Determine the [X, Y] coordinate at the center of the cell enclosing the given text.  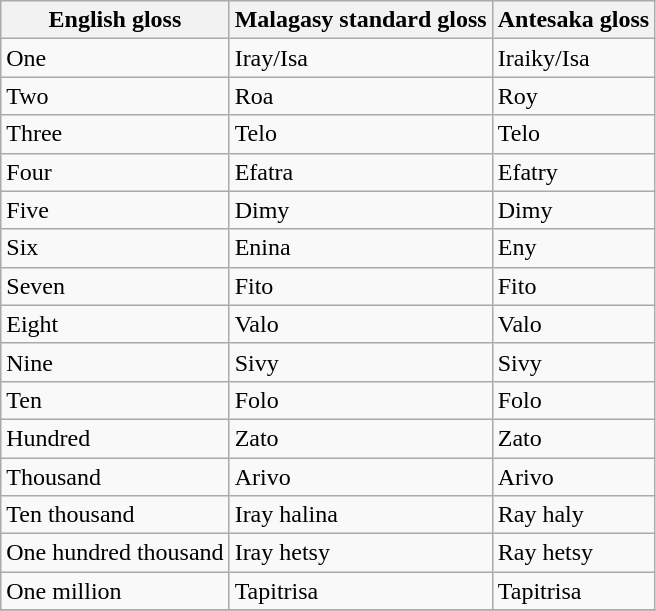
Iray halina [360, 515]
Four [115, 172]
One hundred thousand [115, 553]
Eight [115, 324]
Roy [573, 96]
Three [115, 134]
Eny [573, 248]
Five [115, 210]
Nine [115, 362]
Ray haly [573, 515]
Malagasy standard gloss [360, 20]
English gloss [115, 20]
Ten thousand [115, 515]
Two [115, 96]
Antesaka gloss [573, 20]
Roa [360, 96]
Iraiky/Isa [573, 58]
One million [115, 591]
Iray hetsy [360, 553]
Iray/Isa [360, 58]
One [115, 58]
Seven [115, 286]
Ray hetsy [573, 553]
Six [115, 248]
Thousand [115, 477]
Enina [360, 248]
Efatra [360, 172]
Ten [115, 400]
Hundred [115, 438]
Efatry [573, 172]
